Scan for the cell matching the given text and deliver its [X, Y] coordinate at center. 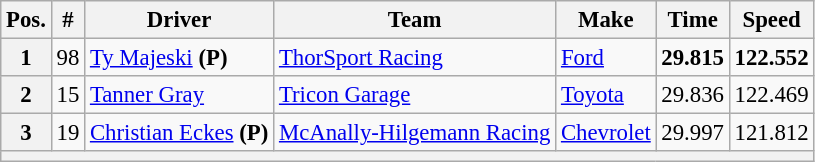
122.552 [772, 58]
Driver [180, 20]
19 [68, 133]
Time [692, 20]
Tricon Garage [415, 95]
1 [26, 58]
Chevrolet [606, 133]
Make [606, 20]
15 [68, 95]
Team [415, 20]
Speed [772, 20]
McAnally-Hilgemann Racing [415, 133]
Pos. [26, 20]
3 [26, 133]
# [68, 20]
Christian Eckes (P) [180, 133]
Ford [606, 58]
Ty Majeski (P) [180, 58]
Toyota [606, 95]
122.469 [772, 95]
29.836 [692, 95]
29.815 [692, 58]
98 [68, 58]
121.812 [772, 133]
ThorSport Racing [415, 58]
Tanner Gray [180, 95]
29.997 [692, 133]
2 [26, 95]
